From the cell containing the given text, extract its center point as (x, y) coordinate. 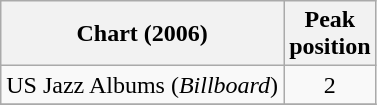
Chart (2006) (142, 34)
2 (330, 85)
US Jazz Albums (Billboard) (142, 85)
Peakposition (330, 34)
